Search for the cell housing the specified text and yield its (X, Y) center coordinate. 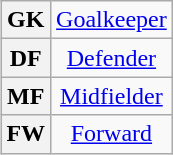
Midfielder (112, 96)
Goalkeeper (112, 20)
GK (26, 20)
Forward (112, 134)
FW (26, 134)
MF (26, 96)
DF (26, 58)
Defender (112, 58)
